Search for the cell housing the specified text and yield its (X, Y) center coordinate. 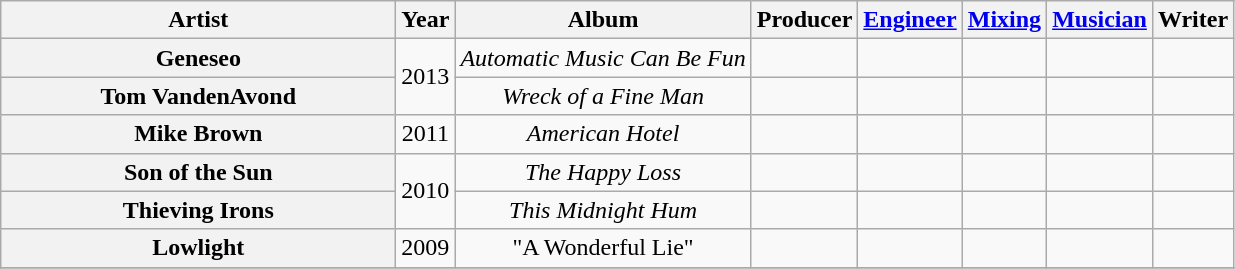
Musician (1100, 20)
2009 (426, 248)
Son of the Sun (198, 172)
Mike Brown (198, 134)
Year (426, 20)
American Hotel (603, 134)
Thieving Irons (198, 210)
Mixing (1004, 20)
Lowlight (198, 248)
2010 (426, 191)
Producer (804, 20)
Writer (1192, 20)
2013 (426, 77)
Album (603, 20)
Wreck of a Fine Man (603, 96)
Automatic Music Can Be Fun (603, 58)
2011 (426, 134)
Tom VandenAvond (198, 96)
The Happy Loss (603, 172)
Engineer (910, 20)
This Midnight Hum (603, 210)
Artist (198, 20)
"A Wonderful Lie" (603, 248)
Geneseo (198, 58)
